Return the (x, y) coordinate for the center point of the cell that contains the specified text.  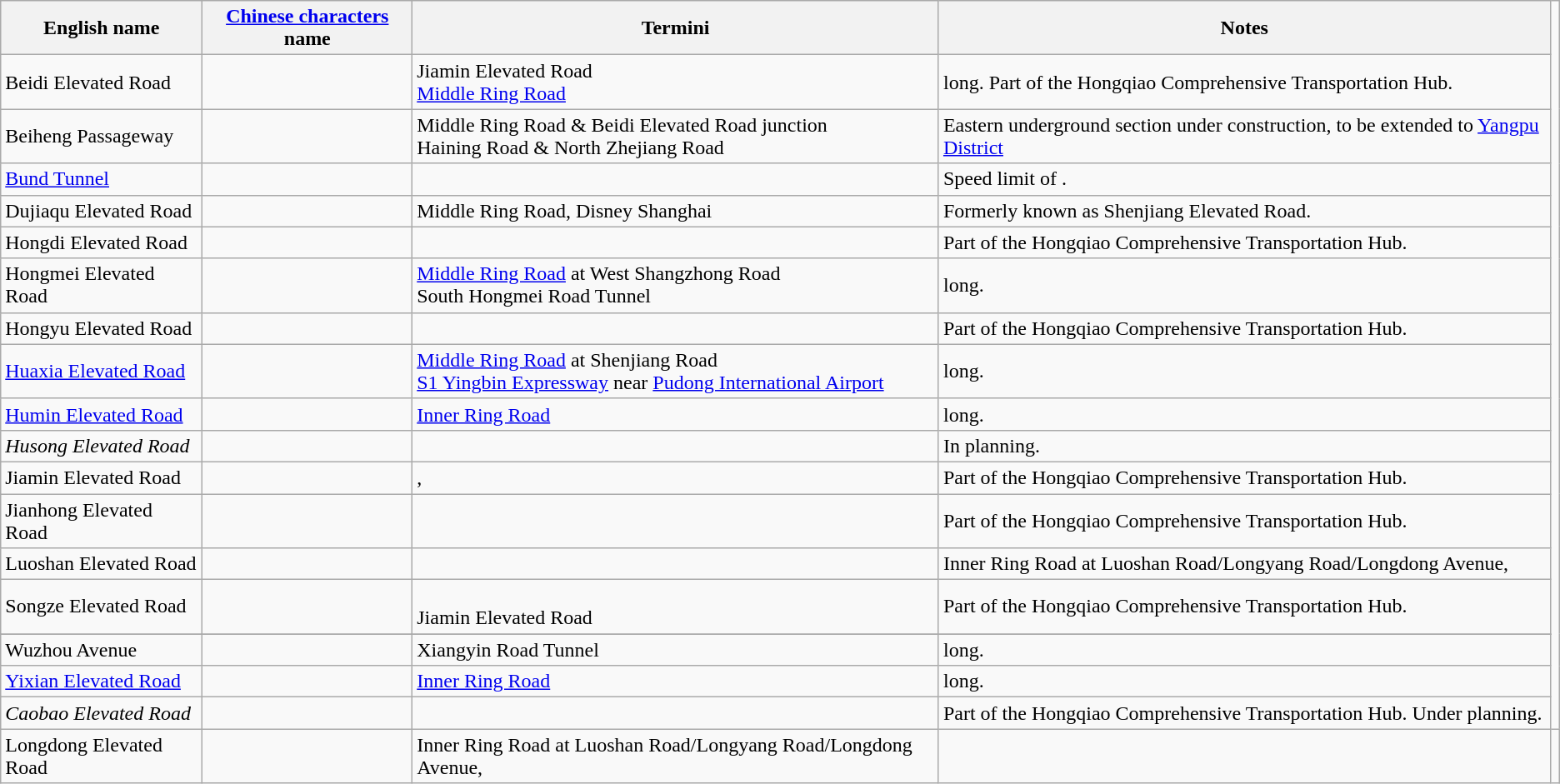
Chinese characters name (307, 28)
Dujiaqu Elevated Road (102, 211)
Formerly known as Shenjiang Elevated Road. (1244, 211)
Hongmei Elevated Road (102, 285)
, (676, 477)
Huaxia Elevated Road (102, 372)
Jiamin Elevated RoadMiddle Ring Road (676, 82)
Termini (676, 28)
Luoshan Elevated Road (102, 564)
Beiheng Passageway (102, 137)
Bund Tunnel (102, 179)
Longdong Elevated Road (102, 757)
Yixian Elevated Road (102, 682)
Notes (1244, 28)
Middle Ring Road & Beidi Elevated Road junctionHaining Road & North Zhejiang Road (676, 137)
Xiangyin Road Tunnel (676, 650)
Eastern underground section under construction, to be extended to Yangpu District (1244, 137)
Husong Elevated Road (102, 446)
Part of the Hongqiao Comprehensive Transportation Hub. Under planning. (1244, 713)
Middle Ring Road, Disney Shanghai (676, 211)
In planning. (1244, 446)
Beidi Elevated Road (102, 82)
Speed limit of . (1244, 179)
Middle Ring Road at Shenjiang RoadS1 Yingbin Expressway near Pudong International Airport (676, 372)
Humin Elevated Road (102, 414)
Caobao Elevated Road (102, 713)
Songze Elevated Road (102, 607)
long. Part of the Hongqiao Comprehensive Transportation Hub. (1244, 82)
English name (102, 28)
Middle Ring Road at West Shangzhong RoadSouth Hongmei Road Tunnel (676, 285)
Hongdi Elevated Road (102, 242)
Jianhong Elevated Road (102, 520)
Hongyu Elevated Road (102, 328)
Wuzhou Avenue (102, 650)
